Identify which cell holds the provided text, then report its (X, Y) central coordinate. 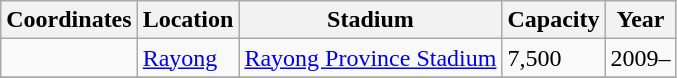
Coordinates (69, 20)
2009– (640, 58)
Rayong (188, 58)
7,500 (554, 58)
Location (188, 20)
Stadium (370, 20)
Year (640, 20)
Capacity (554, 20)
Rayong Province Stadium (370, 58)
